Find where the given text appears and provide that cell's center as (X, Y) coordinate. 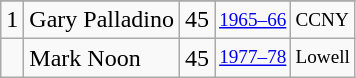
Mark Noon (102, 58)
1 (12, 20)
Lowell (323, 58)
1977–78 (253, 58)
1965–66 (253, 20)
Gary Palladino (102, 20)
CCNY (323, 20)
